For the text-containing cell, return its midpoint in (X, Y) coordinate format. 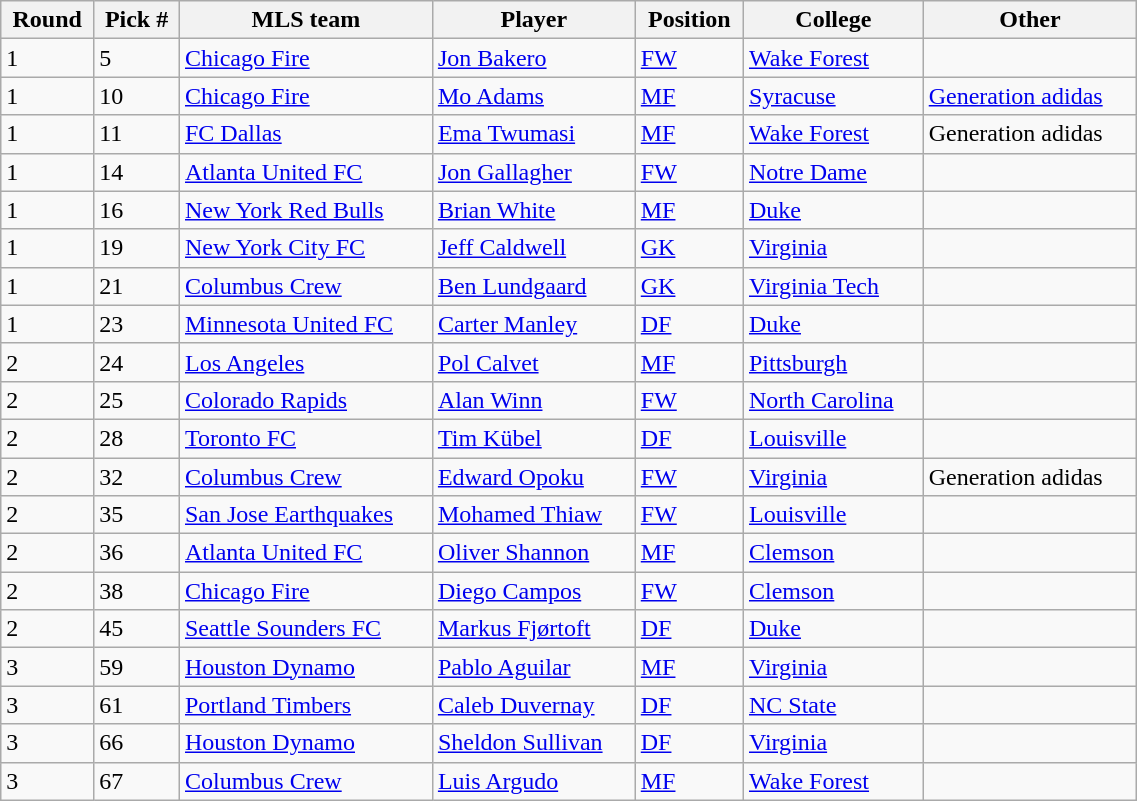
59 (137, 667)
Markus Fjørtoft (534, 629)
Luis Argudo (534, 781)
Jon Gallagher (534, 172)
24 (137, 362)
67 (137, 781)
MLS team (306, 20)
5 (137, 58)
Toronto FC (306, 438)
Los Angeles (306, 362)
10 (137, 96)
23 (137, 324)
11 (137, 134)
Notre Dame (833, 172)
16 (137, 210)
Edward Opoku (534, 477)
14 (137, 172)
35 (137, 515)
Carter Manley (534, 324)
21 (137, 286)
Tim Kübel (534, 438)
NC State (833, 705)
Other (1030, 20)
Virginia Tech (833, 286)
Minnesota United FC (306, 324)
36 (137, 553)
Ben Lundgaard (534, 286)
Pablo Aguilar (534, 667)
FC Dallas (306, 134)
25 (137, 400)
Sheldon Sullivan (534, 743)
New York Red Bulls (306, 210)
45 (137, 629)
Colorado Rapids (306, 400)
28 (137, 438)
66 (137, 743)
San Jose Earthquakes (306, 515)
Oliver Shannon (534, 553)
Player (534, 20)
32 (137, 477)
38 (137, 591)
Pol Calvet (534, 362)
61 (137, 705)
College (833, 20)
Caleb Duvernay (534, 705)
Portland Timbers (306, 705)
Brian White (534, 210)
New York City FC (306, 248)
Position (689, 20)
Ema Twumasi (534, 134)
Mohamed Thiaw (534, 515)
19 (137, 248)
Mo Adams (534, 96)
Alan Winn (534, 400)
Pick # (137, 20)
Pittsburgh (833, 362)
Jeff Caldwell (534, 248)
Jon Bakero (534, 58)
Seattle Sounders FC (306, 629)
Diego Campos (534, 591)
Syracuse (833, 96)
Round (48, 20)
North Carolina (833, 400)
